Identify which cell holds the provided text, then report its [X, Y] central coordinate. 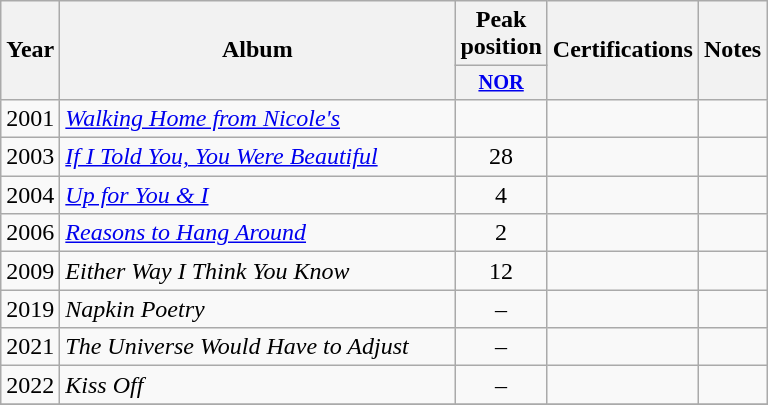
2022 [30, 385]
Reasons to Hang Around [258, 233]
Napkin Poetry [258, 309]
Peak position [501, 34]
Kiss Off [258, 385]
Up for You & I [258, 195]
2 [501, 233]
Year [30, 50]
NOR [501, 83]
Album [258, 50]
2001 [30, 118]
The Universe Would Have to Adjust [258, 347]
Walking Home from Nicole's [258, 118]
2021 [30, 347]
2006 [30, 233]
Certifications [622, 50]
2003 [30, 157]
If I Told You, You Were Beautiful [258, 157]
Notes [732, 50]
4 [501, 195]
Either Way I Think You Know [258, 271]
2019 [30, 309]
28 [501, 157]
2004 [30, 195]
12 [501, 271]
2009 [30, 271]
